Locate the cell with the specified text and output its [X, Y] center coordinate. 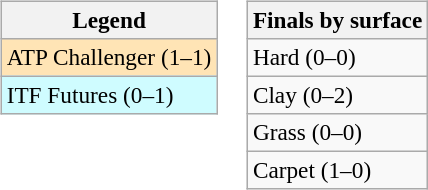
Finals by surface [337, 20]
Grass (0–0) [337, 133]
Hard (0–0) [337, 57]
ATP Challenger (1–1) [108, 57]
ITF Futures (0–1) [108, 95]
Clay (0–2) [337, 95]
Carpet (1–0) [337, 171]
Legend [108, 20]
